Detect which cell encompasses the target text, then output its (x, y) center coordinate. 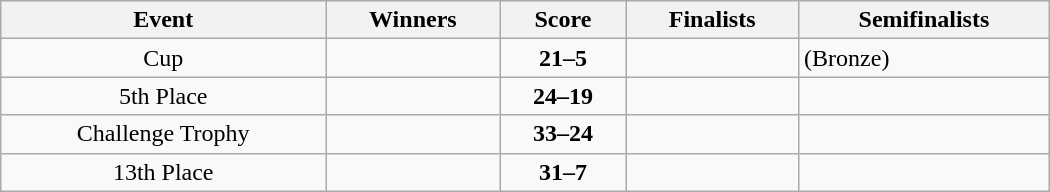
Winners (413, 20)
33–24 (563, 134)
Challenge Trophy (164, 134)
Semifinalists (924, 20)
Score (563, 20)
Finalists (712, 20)
Event (164, 20)
(Bronze) (924, 58)
13th Place (164, 172)
Cup (164, 58)
31–7 (563, 172)
21–5 (563, 58)
24–19 (563, 96)
5th Place (164, 96)
